Provide the (x, y) coordinate of the cell's center where the given text is located.  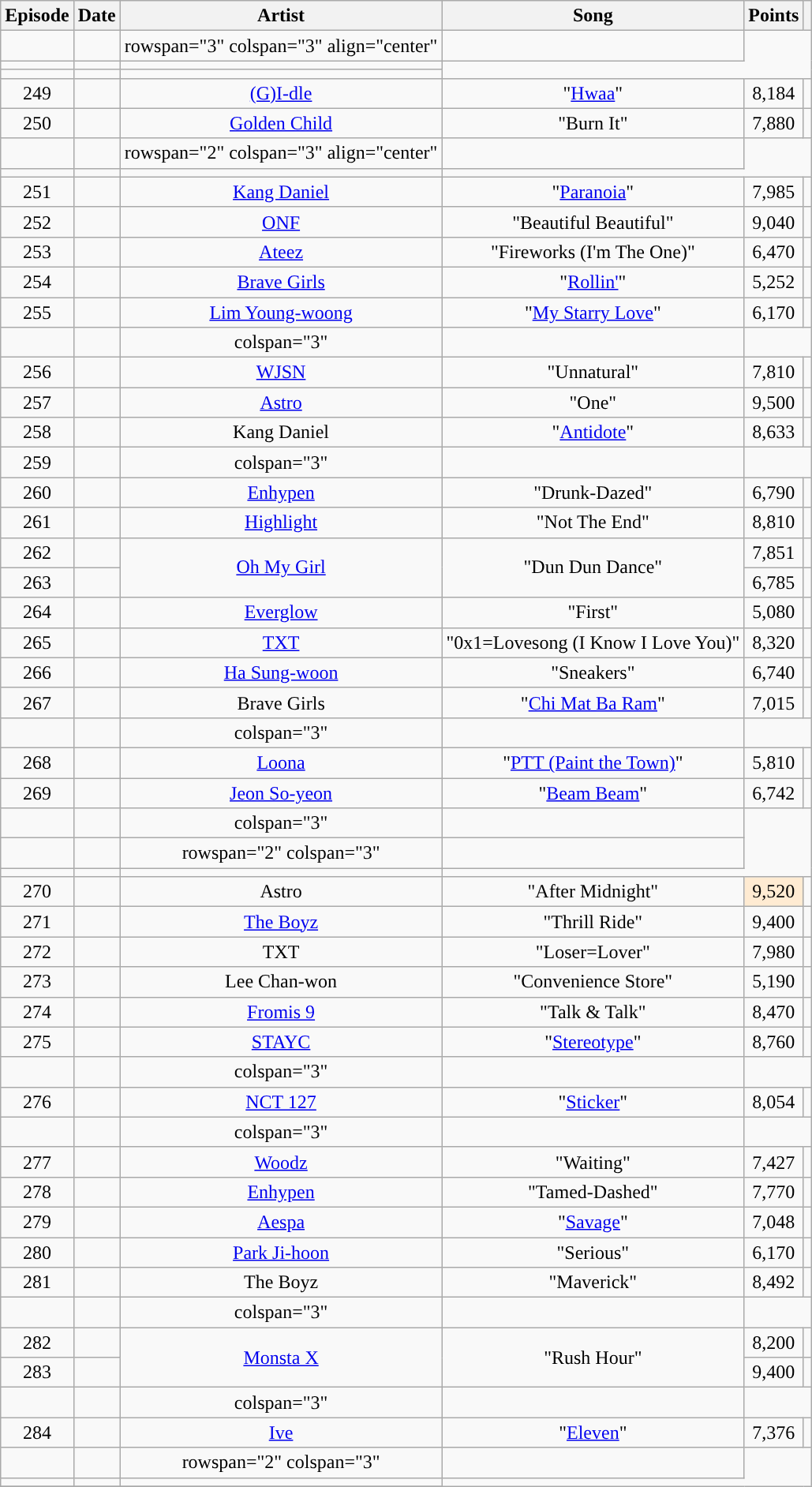
"Waiting" (593, 1162)
249 (37, 93)
259 (37, 463)
Ateez (281, 252)
8,320 (773, 642)
280 (37, 1253)
Jeon So-yeon (281, 793)
272 (37, 952)
"First" (593, 612)
"Dun Dun Dance" (593, 567)
268 (37, 762)
261 (37, 523)
8,633 (773, 433)
250 (37, 123)
9,040 (773, 222)
Artist (281, 16)
9,500 (773, 403)
Everglow (281, 612)
8,200 (773, 1343)
8,184 (773, 93)
"Beautiful Beautiful" (593, 222)
284 (37, 1433)
276 (37, 1102)
266 (37, 672)
"Fireworks (I'm The One)" (593, 252)
"Unnatural" (593, 373)
6,742 (773, 793)
257 (37, 403)
283 (37, 1373)
Points (773, 16)
"Chi Mat Ba Ram" (593, 702)
275 (37, 1042)
5,080 (773, 612)
262 (37, 552)
"One" (593, 403)
267 (37, 702)
"Paranoia" (593, 192)
"Rollin'" (593, 282)
5,252 (773, 282)
"Beam Beam" (593, 793)
Highlight (281, 523)
"After Midnight" (593, 892)
282 (37, 1343)
271 (37, 922)
"Hwaa" (593, 93)
269 (37, 793)
"Sticker" (593, 1102)
6,785 (773, 582)
"Burn It" (593, 123)
273 (37, 982)
9,520 (773, 892)
7,048 (773, 1222)
8,054 (773, 1102)
5,810 (773, 762)
278 (37, 1192)
270 (37, 892)
7,851 (773, 552)
7,376 (773, 1433)
7,980 (773, 952)
251 (37, 192)
8,810 (773, 523)
277 (37, 1162)
STAYC (281, 1042)
Woodz (281, 1162)
252 (37, 222)
"Savage" (593, 1222)
265 (37, 642)
rowspan="3" colspan="3" align="center" (281, 46)
"Convenience Store" (593, 982)
"Loser=Lover" (593, 952)
Oh My Girl (281, 567)
"Sneakers" (593, 672)
"Stereotype" (593, 1042)
"PTT (Paint the Town)" (593, 762)
Ive (281, 1433)
7,810 (773, 373)
Date (96, 16)
7,880 (773, 123)
255 (37, 312)
"Maverick" (593, 1283)
7,427 (773, 1162)
Monsta X (281, 1358)
Lim Young-woong (281, 312)
6,790 (773, 493)
264 (37, 612)
281 (37, 1283)
6,740 (773, 672)
8,470 (773, 1012)
WJSN (281, 373)
NCT 127 (281, 1102)
8,492 (773, 1283)
"0x1=Lovesong (I Know I Love You)" (593, 642)
"Antidote" (593, 433)
Lee Chan-won (281, 982)
254 (37, 282)
(G)I-dle (281, 93)
8,760 (773, 1042)
Ha Sung-woon (281, 672)
"Not The End" (593, 523)
"Eleven" (593, 1433)
263 (37, 582)
Song (593, 16)
279 (37, 1222)
Fromis 9 (281, 1012)
Park Ji-hoon (281, 1253)
7,015 (773, 702)
260 (37, 493)
6,470 (773, 252)
ONF (281, 222)
5,190 (773, 982)
"Drunk-Dazed" (593, 493)
rowspan="2" colspan="3" align="center" (281, 153)
"Tamed-Dashed" (593, 1192)
"My Starry Love" (593, 312)
Episode (37, 16)
"Talk & Talk" (593, 1012)
Golden Child (281, 123)
7,770 (773, 1192)
7,985 (773, 192)
258 (37, 433)
"Serious" (593, 1253)
274 (37, 1012)
256 (37, 373)
"Rush Hour" (593, 1358)
Aespa (281, 1222)
253 (37, 252)
Loona (281, 762)
"Thrill Ride" (593, 922)
